Capture the cell that displays the provided text and extract its [x, y] central coordinate. 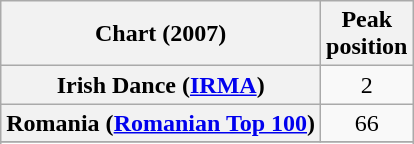
Irish Dance (IRMA) [161, 85]
2 [367, 85]
66 [367, 123]
Peakposition [367, 34]
Romania (Romanian Top 100) [161, 123]
Chart (2007) [161, 34]
